Extract the [x, y] coordinate from the center of the cell holding the provided text.  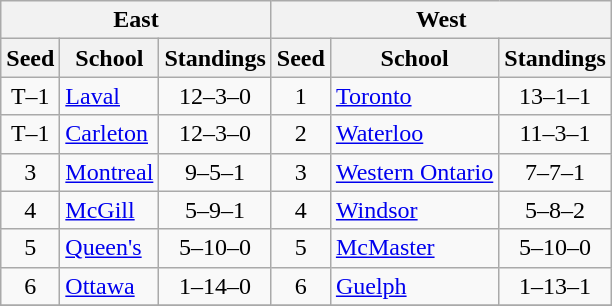
McGill [110, 210]
Queen's [110, 248]
1–14–0 [215, 286]
5–8–2 [555, 210]
7–7–1 [555, 172]
Western Ontario [414, 172]
5–9–1 [215, 210]
Toronto [414, 96]
13–1–1 [555, 96]
2 [300, 134]
East [136, 20]
West [441, 20]
Laval [110, 96]
Ottawa [110, 286]
1–13–1 [555, 286]
Windsor [414, 210]
Montreal [110, 172]
9–5–1 [215, 172]
Waterloo [414, 134]
11–3–1 [555, 134]
Guelph [414, 286]
1 [300, 96]
McMaster [414, 248]
Carleton [110, 134]
